Return [x, y] of the center of cell containing provided text 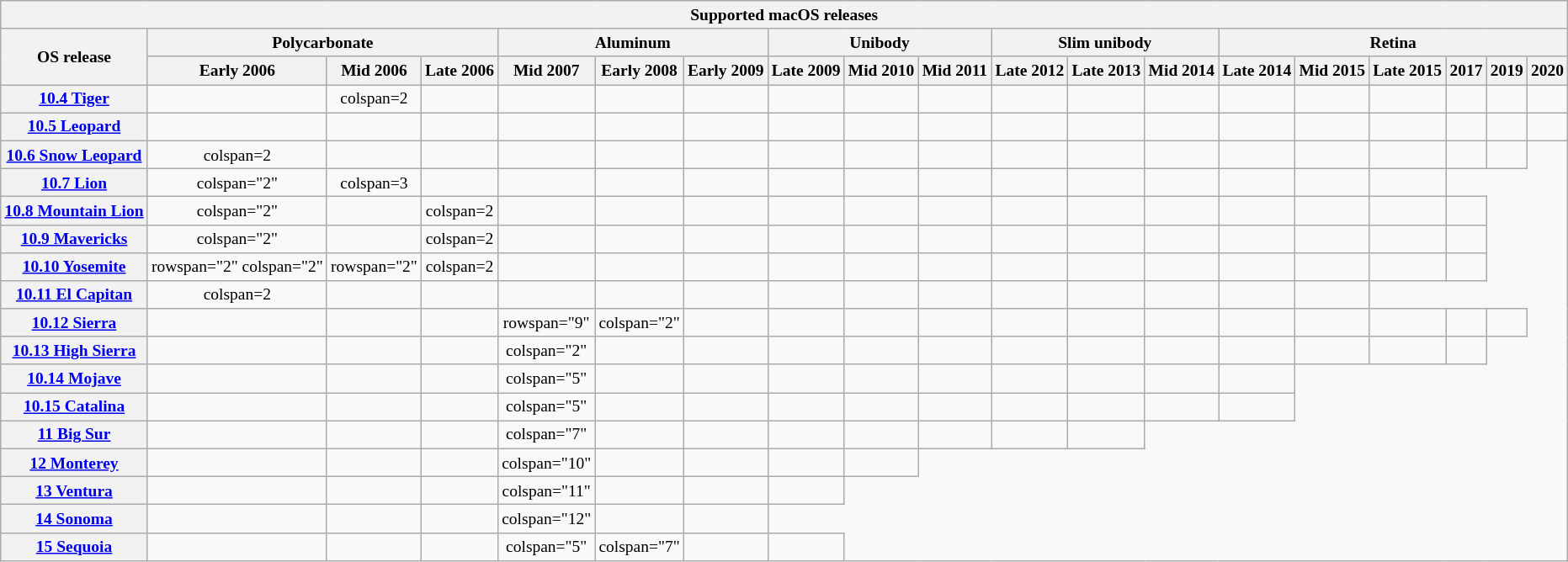
Retina [1394, 42]
Mid 2007 [547, 71]
2020 [1547, 71]
rowspan="2" colspan="2" [237, 266]
2019 [1507, 71]
11 Big Sur [74, 434]
Supported macOS releases [784, 15]
10.9 Mavericks [74, 239]
Early 2009 [726, 71]
rowspan="9" [547, 323]
10.5 Leopard [74, 126]
10.10 Yosemite [74, 266]
10.6 Snow Leopard [74, 155]
15 Sequoia [74, 547]
colspan="12" [547, 518]
colspan="10" [547, 463]
10.8 Mountain Lion [74, 210]
Late 2009 [806, 71]
12 Monterey [74, 463]
Early 2006 [237, 71]
Late 2015 [1407, 71]
rowspan="2" [374, 266]
Mid 2006 [374, 71]
14 Sonoma [74, 518]
Mid 2014 [1182, 71]
Mid 2010 [881, 71]
Mid 2011 [954, 71]
10.13 High Sierra [74, 350]
10.4 Tiger [74, 99]
10.12 Sierra [74, 323]
Aluminum [633, 42]
colspan=3 [374, 182]
OS release [74, 57]
10.15 Catalina [74, 407]
Mid 2015 [1332, 71]
10.14 Mojave [74, 379]
Polycarbonate [322, 42]
Unibody [880, 42]
Early 2008 [640, 71]
10.7 Lion [74, 182]
2017 [1466, 71]
Late 2014 [1257, 71]
13 Ventura [74, 491]
Late 2012 [1030, 71]
Late 2013 [1106, 71]
10.11 El Capitan [74, 294]
colspan="11" [547, 491]
Late 2006 [460, 71]
Slim unibody [1105, 42]
